Output the (x, y) coordinate of the center of the cell containing the given text.  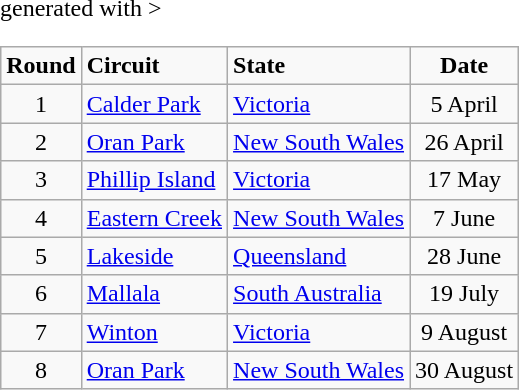
Lakeside (154, 256)
19 July (464, 294)
Queensland (319, 256)
5 (41, 256)
7 June (464, 218)
State (319, 66)
Calder Park (154, 104)
3 (41, 180)
Date (464, 66)
4 (41, 218)
30 August (464, 370)
5 April (464, 104)
Eastern Creek (154, 218)
8 (41, 370)
Round (41, 66)
Winton (154, 332)
Circuit (154, 66)
South Australia (319, 294)
1 (41, 104)
Phillip Island (154, 180)
6 (41, 294)
26 April (464, 142)
7 (41, 332)
2 (41, 142)
Mallala (154, 294)
9 August (464, 332)
17 May (464, 180)
28 June (464, 256)
